Provide the [X, Y] coordinate of the cell's center where the given text is located.  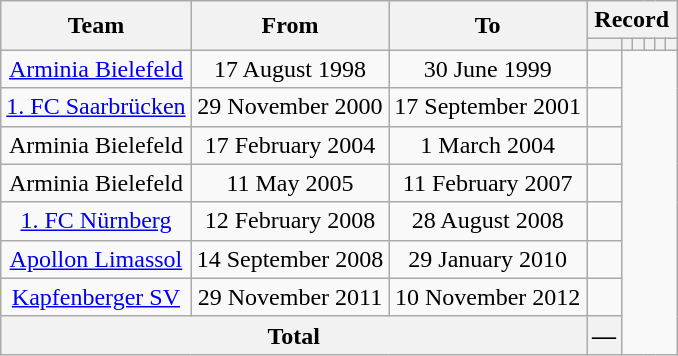
1. FC Saarbrücken [96, 107]
29 November 2000 [290, 107]
30 June 1999 [488, 69]
28 August 2008 [488, 221]
Total [294, 335]
10 November 2012 [488, 297]
29 November 2011 [290, 297]
— [604, 335]
To [488, 26]
17 February 2004 [290, 145]
11 May 2005 [290, 183]
11 February 2007 [488, 183]
Team [96, 26]
1 March 2004 [488, 145]
Record [631, 20]
Apollon Limassol [96, 259]
1. FC Nürnberg [96, 221]
17 September 2001 [488, 107]
12 February 2008 [290, 221]
29 January 2010 [488, 259]
17 August 1998 [290, 69]
Kapfenberger SV [96, 297]
From [290, 26]
14 September 2008 [290, 259]
